Pinpoint the cell where the given text exists, returning its (X, Y) midpoint coordinate. 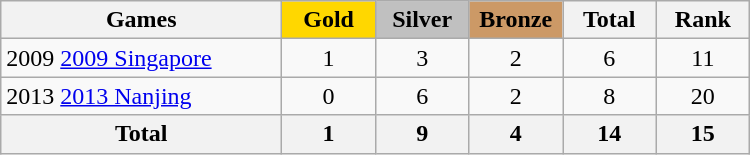
0 (329, 96)
Rank (703, 20)
Games (142, 20)
Bronze (516, 20)
3 (422, 58)
20 (703, 96)
15 (703, 134)
2013 2013 Nanjing (142, 96)
Gold (329, 20)
8 (609, 96)
2009 2009 Singapore (142, 58)
11 (703, 58)
14 (609, 134)
4 (516, 134)
Silver (422, 20)
9 (422, 134)
